Identify which cell holds the provided text, then report its [x, y] central coordinate. 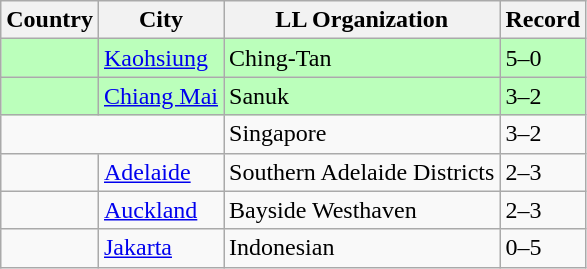
Adelaide [160, 172]
Indonesian [362, 248]
Sanuk [362, 96]
Kaohsiung [160, 58]
Country [50, 20]
City [160, 20]
Ching-Tan [362, 58]
Bayside Westhaven [362, 210]
Record [543, 20]
LL Organization [362, 20]
Chiang Mai [160, 96]
5–0 [543, 58]
Jakarta [160, 248]
Auckland [160, 210]
0–5 [543, 248]
Southern Adelaide Districts [362, 172]
Singapore [362, 134]
